Provide the (x, y) coordinate of the cell's center where the given text is located.  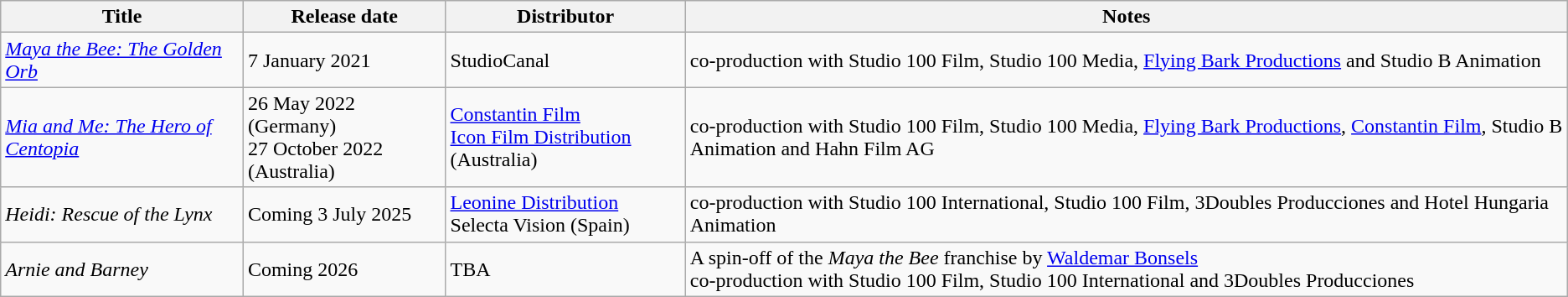
Leonine DistributionSelecta Vision (Spain) (565, 215)
Coming 3 July 2025 (344, 215)
Heidi: Rescue of the Lynx (122, 215)
Arnie and Barney (122, 268)
co-production with Studio 100 Film, Studio 100 Media, Flying Bark Productions, Constantin Film, Studio B Animation and Hahn Film AG (1126, 138)
Release date (344, 17)
Mia and Me: The Hero of Centopia (122, 138)
Constantin FilmIcon Film Distribution (Australia) (565, 138)
A spin-off of the Maya the Bee franchise by Waldemar Bonselsco-production with Studio 100 Film, Studio 100 International and 3Doubles Producciones (1126, 268)
StudioCanal (565, 60)
Title (122, 17)
co-production with Studio 100 International, Studio 100 Film, 3Doubles Producciones and Hotel Hungaria Animation (1126, 215)
Coming 2026 (344, 268)
Notes (1126, 17)
co-production with Studio 100 Film, Studio 100 Media, Flying Bark Productions and Studio B Animation (1126, 60)
TBA (565, 268)
Maya the Bee: The Golden Orb (122, 60)
7 January 2021 (344, 60)
26 May 2022 (Germany)27 October 2022 (Australia) (344, 138)
Distributor (565, 17)
